Extract the [X, Y] coordinate from the center of the cell holding the provided text.  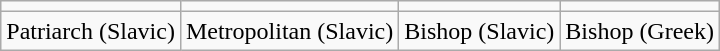
Patriarch (Slavic) [91, 31]
Bishop (Greek) [640, 31]
Bishop (Slavic) [480, 31]
Metropolitan (Slavic) [289, 31]
